Detect which cell encompasses the target text, then output its [x, y] center coordinate. 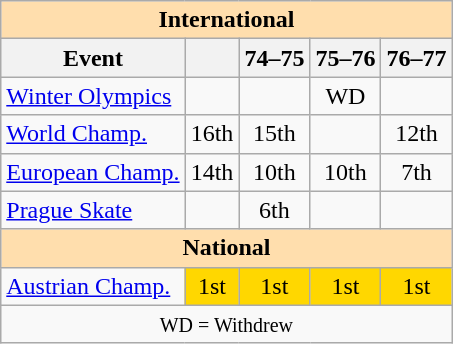
74–75 [274, 58]
WD = Withdrew [226, 324]
Austrian Champ. [93, 286]
12th [416, 134]
Winter Olympics [93, 96]
75–76 [346, 58]
Event [93, 58]
16th [212, 134]
International [226, 20]
76–77 [416, 58]
World Champ. [93, 134]
6th [274, 210]
WD [346, 96]
Prague Skate [93, 210]
14th [212, 172]
National [226, 248]
European Champ. [93, 172]
15th [274, 134]
7th [416, 172]
